Return [x, y] of the center of cell containing provided text 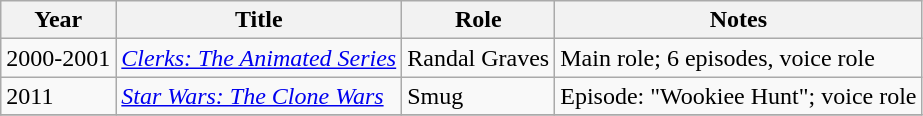
2011 [58, 96]
Clerks: The Animated Series [259, 58]
Star Wars: The Clone Wars [259, 96]
Randal Graves [478, 58]
Role [478, 20]
Notes [738, 20]
Year [58, 20]
Smug [478, 96]
Episode: "Wookiee Hunt"; voice role [738, 96]
Main role; 6 episodes, voice role [738, 58]
2000-2001 [58, 58]
Title [259, 20]
